Determine the [X, Y] coordinate at the center of the cell enclosing the given text.  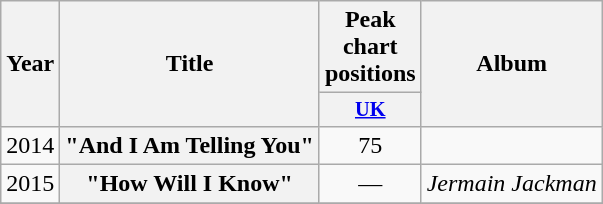
75 [370, 145]
Peak chart positions [370, 47]
Jermain Jackman [512, 184]
— [370, 184]
2015 [30, 184]
"How Will I Know" [190, 184]
"And I Am Telling You" [190, 145]
UK [370, 110]
Album [512, 64]
2014 [30, 145]
Title [190, 64]
Year [30, 64]
